Find where the given text appears and provide that cell's center as [X, Y] coordinate. 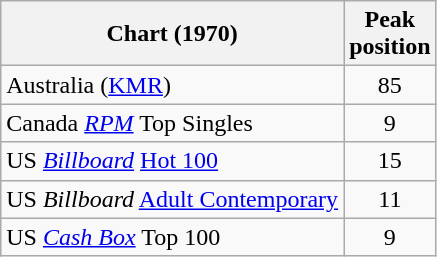
Chart (1970) [172, 34]
15 [390, 161]
Canada RPM Top Singles [172, 123]
Peakposition [390, 34]
85 [390, 85]
US Billboard Hot 100 [172, 161]
Australia (KMR) [172, 85]
US Cash Box Top 100 [172, 237]
11 [390, 199]
US Billboard Adult Contemporary [172, 199]
